Return (X, Y) of the center of cell containing provided text 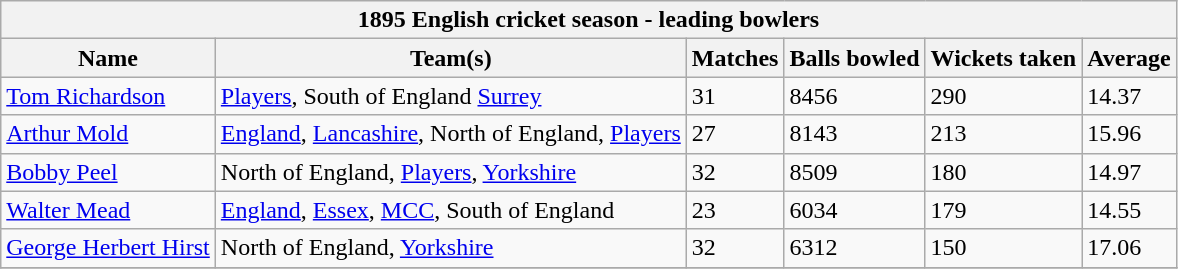
8143 (854, 134)
Balls bowled (854, 58)
6034 (854, 210)
1895 English cricket season - leading bowlers (589, 20)
14.37 (1130, 96)
England, Essex, MCC, South of England (450, 210)
8456 (854, 96)
Walter Mead (108, 210)
31 (735, 96)
213 (1004, 134)
27 (735, 134)
Matches (735, 58)
Bobby Peel (108, 172)
290 (1004, 96)
North of England, Players, Yorkshire (450, 172)
179 (1004, 210)
14.97 (1130, 172)
Name (108, 58)
Arthur Mold (108, 134)
150 (1004, 248)
23 (735, 210)
14.55 (1130, 210)
Team(s) (450, 58)
8509 (854, 172)
Wickets taken (1004, 58)
6312 (854, 248)
15.96 (1130, 134)
180 (1004, 172)
George Herbert Hirst (108, 248)
Average (1130, 58)
Players, South of England Surrey (450, 96)
17.06 (1130, 248)
Tom Richardson (108, 96)
England, Lancashire, North of England, Players (450, 134)
North of England, Yorkshire (450, 248)
